Return the [X, Y] coordinate for the center point of the cell that contains the specified text.  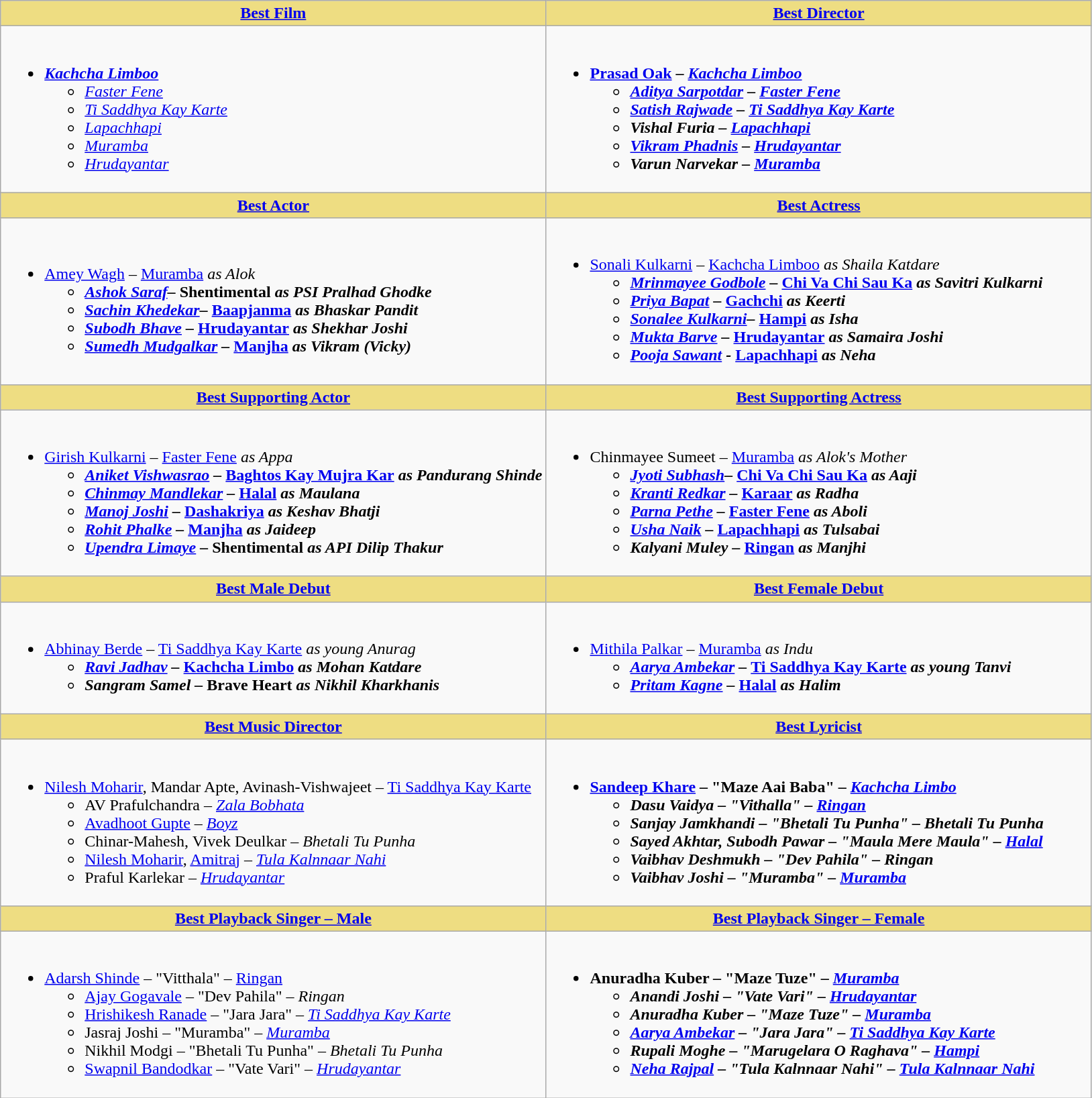
Abhinay Berde – Ti Saddhya Kay Karte as young AnuragRavi Jadhav – Kachcha Limbo as Mohan KatdareSangram Samel – Brave Heart as Nikhil Kharkhanis [274, 657]
Best Male Debut [274, 589]
Kachcha LimbooFaster FeneTi Saddhya Kay KarteLapachhapiMurambaHrudayantar [274, 109]
Best Lyricist [818, 726]
Best Playback Singer – Male [274, 918]
Best Film [274, 13]
Best Music Director [274, 726]
Best Director [818, 13]
Mithila Palkar – Muramba as InduAarya Ambekar – Ti Saddhya Kay Karte as young TanviPritam Kagne – Halal as Halim [818, 657]
Best Playback Singer – Female [818, 918]
Best Supporting Actor [274, 397]
Best Actress [818, 205]
Best Female Debut [818, 589]
Best Actor [274, 205]
Best Supporting Actress [818, 397]
